Return [x, y] of the center of cell containing provided text 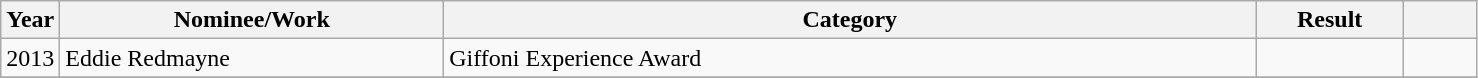
Result [1330, 20]
2013 [30, 58]
Nominee/Work [252, 20]
Eddie Redmayne [252, 58]
Giffoni Experience Award [850, 58]
Year [30, 20]
Category [850, 20]
